Provide the [x, y] coordinate of the cell's center where the given text is located.  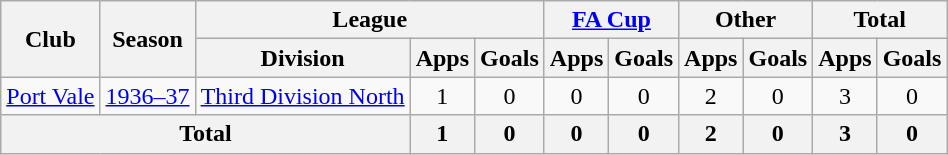
1936–37 [148, 96]
Season [148, 39]
FA Cup [611, 20]
Other [746, 20]
Club [50, 39]
Port Vale [50, 96]
Third Division North [302, 96]
League [370, 20]
Division [302, 58]
